Locate the cell with the specified text and output its (X, Y) center coordinate. 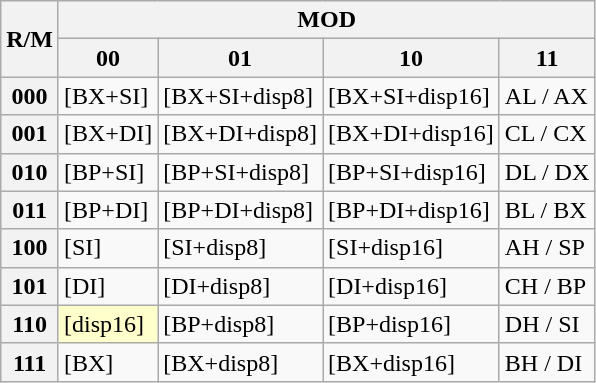
[BX+DI] (108, 134)
CH / BP (547, 286)
[BX+DI+disp16] (412, 134)
[BX] (108, 362)
100 (30, 248)
[DI] (108, 286)
[SI+disp16] (412, 248)
010 (30, 172)
[BP+DI+disp8] (240, 210)
[BP+disp8] (240, 324)
11 (547, 58)
[BX+SI+disp8] (240, 96)
DL / DX (547, 172)
00 (108, 58)
000 (30, 96)
111 (30, 362)
[BX+SI+disp16] (412, 96)
BH / DI (547, 362)
[DI+disp8] (240, 286)
AH / SP (547, 248)
CL / CX (547, 134)
[BP+disp16] (412, 324)
10 (412, 58)
011 (30, 210)
101 (30, 286)
MOD (326, 20)
AL / AX (547, 96)
[BX+SI] (108, 96)
R/M (30, 39)
[BX+DI+disp8] (240, 134)
[BP+DI] (108, 210)
[disp16] (108, 324)
[BP+SI] (108, 172)
[SI+disp8] (240, 248)
BL / BX (547, 210)
DH / SI (547, 324)
[SI] (108, 248)
110 (30, 324)
[BP+SI+disp8] (240, 172)
[BP+SI+disp16] (412, 172)
[DI+disp16] (412, 286)
[BP+DI+disp16] (412, 210)
001 (30, 134)
[BX+disp8] (240, 362)
[BX+disp16] (412, 362)
01 (240, 58)
